Determine the [X, Y] coordinate at the center of the cell enclosing the given text.  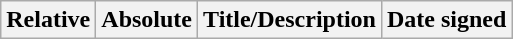
Relative [48, 20]
Title/Description [290, 20]
Absolute [147, 20]
Date signed [446, 20]
